Scan for the cell matching the given text and deliver its (x, y) coordinate at center. 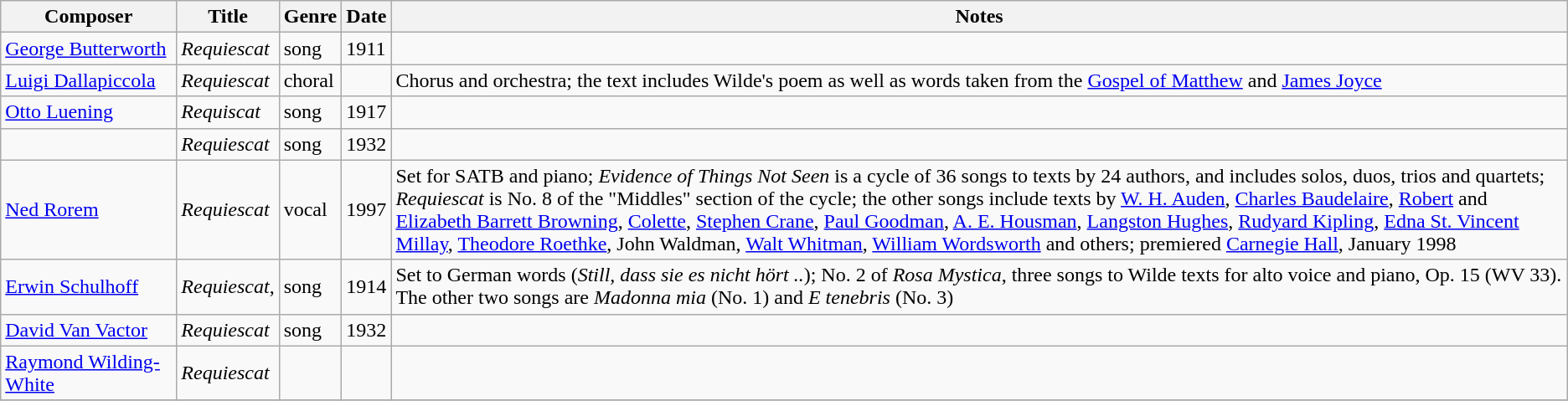
Notes (979, 17)
1914 (367, 286)
George Butterworth (89, 49)
Composer (89, 17)
1911 (367, 49)
1917 (367, 112)
David Van Vactor (89, 330)
Otto Luening (89, 112)
Requiscat (228, 112)
Luigi Dallapiccola (89, 80)
Erwin Schulhoff (89, 286)
choral (310, 80)
Title (228, 17)
Ned Rorem (89, 209)
Genre (310, 17)
1997 (367, 209)
Date (367, 17)
Raymond Wilding-White (89, 373)
Requiescat, (228, 286)
vocal (310, 209)
Chorus and orchestra; the text includes Wilde's poem as well as words taken from the Gospel of Matthew and James Joyce (979, 80)
